Capture the cell that displays the provided text and extract its (X, Y) central coordinate. 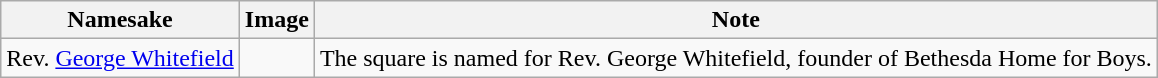
Image (276, 20)
Rev. George Whitefield (120, 58)
The square is named for Rev. George Whitefield, founder of Bethesda Home for Boys. (736, 58)
Note (736, 20)
Namesake (120, 20)
